Locate the cell with the specified text and output its (x, y) center coordinate. 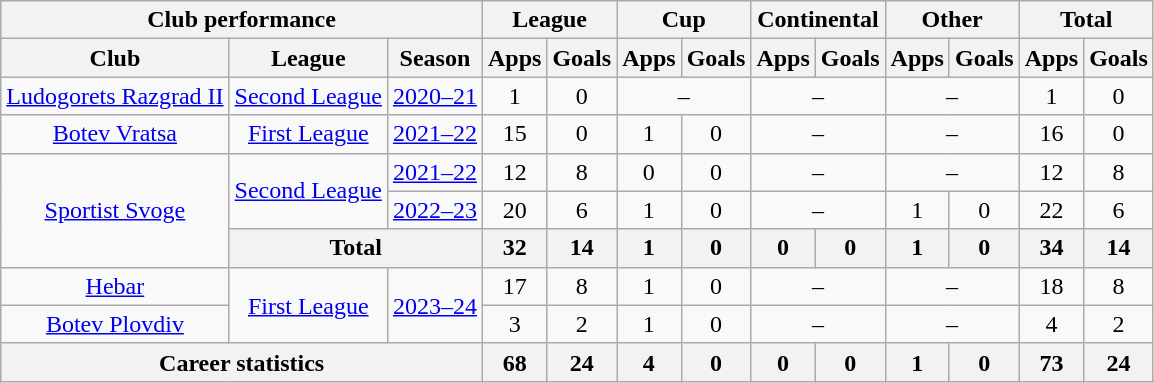
34 (1051, 248)
Sportist Svoge (115, 210)
Continental (818, 20)
16 (1051, 134)
3 (514, 324)
Botev Vratsa (115, 134)
2020–21 (434, 96)
Club performance (242, 20)
Botev Plovdiv (115, 324)
Other (952, 20)
Hebar (115, 286)
Club (115, 58)
73 (1051, 362)
22 (1051, 210)
2023–24 (434, 305)
17 (514, 286)
Cup (684, 20)
20 (514, 210)
15 (514, 134)
18 (1051, 286)
2022–23 (434, 210)
Career statistics (242, 362)
68 (514, 362)
32 (514, 248)
Ludogorets Razgrad II (115, 96)
Season (434, 58)
